Identify which cell holds the provided text, then report its [X, Y] central coordinate. 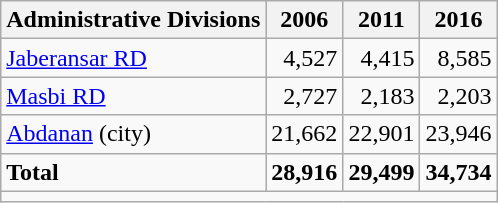
2,727 [304, 96]
2,203 [458, 96]
2006 [304, 20]
23,946 [458, 134]
Administrative Divisions [134, 20]
Abdanan (city) [134, 134]
2016 [458, 20]
29,499 [382, 172]
8,585 [458, 58]
2,183 [382, 96]
4,527 [304, 58]
Total [134, 172]
Masbi RD [134, 96]
21,662 [304, 134]
22,901 [382, 134]
4,415 [382, 58]
2011 [382, 20]
28,916 [304, 172]
Jaberansar RD [134, 58]
34,734 [458, 172]
